Locate the cell with the specified text and output its [X, Y] center coordinate. 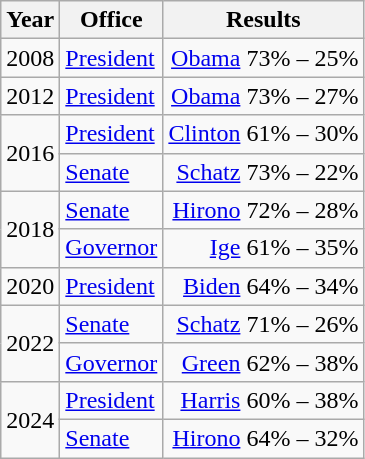
Obama 73% – 27% [264, 96]
Year [30, 20]
2018 [30, 229]
2020 [30, 286]
Green 62% – 38% [264, 362]
2016 [30, 153]
2008 [30, 58]
Ige 61% – 35% [264, 248]
Office [112, 20]
2022 [30, 343]
Hirono 72% – 28% [264, 210]
Clinton 61% – 30% [264, 134]
2024 [30, 419]
Harris 60% – 38% [264, 400]
Hirono 64% – 32% [264, 438]
Results [264, 20]
Obama 73% – 25% [264, 58]
Biden 64% – 34% [264, 286]
Schatz 73% – 22% [264, 172]
2012 [30, 96]
Schatz 71% – 26% [264, 324]
